Search for the cell housing the specified text and yield its [x, y] center coordinate. 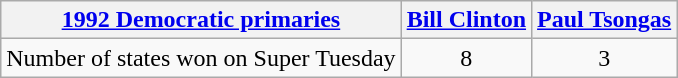
Paul Tsongas [604, 20]
Number of states won on Super Tuesday [201, 58]
8 [466, 58]
1992 Democratic primaries [201, 20]
Bill Clinton [466, 20]
3 [604, 58]
